Pinpoint the cell where the given text exists, returning its [x, y] midpoint coordinate. 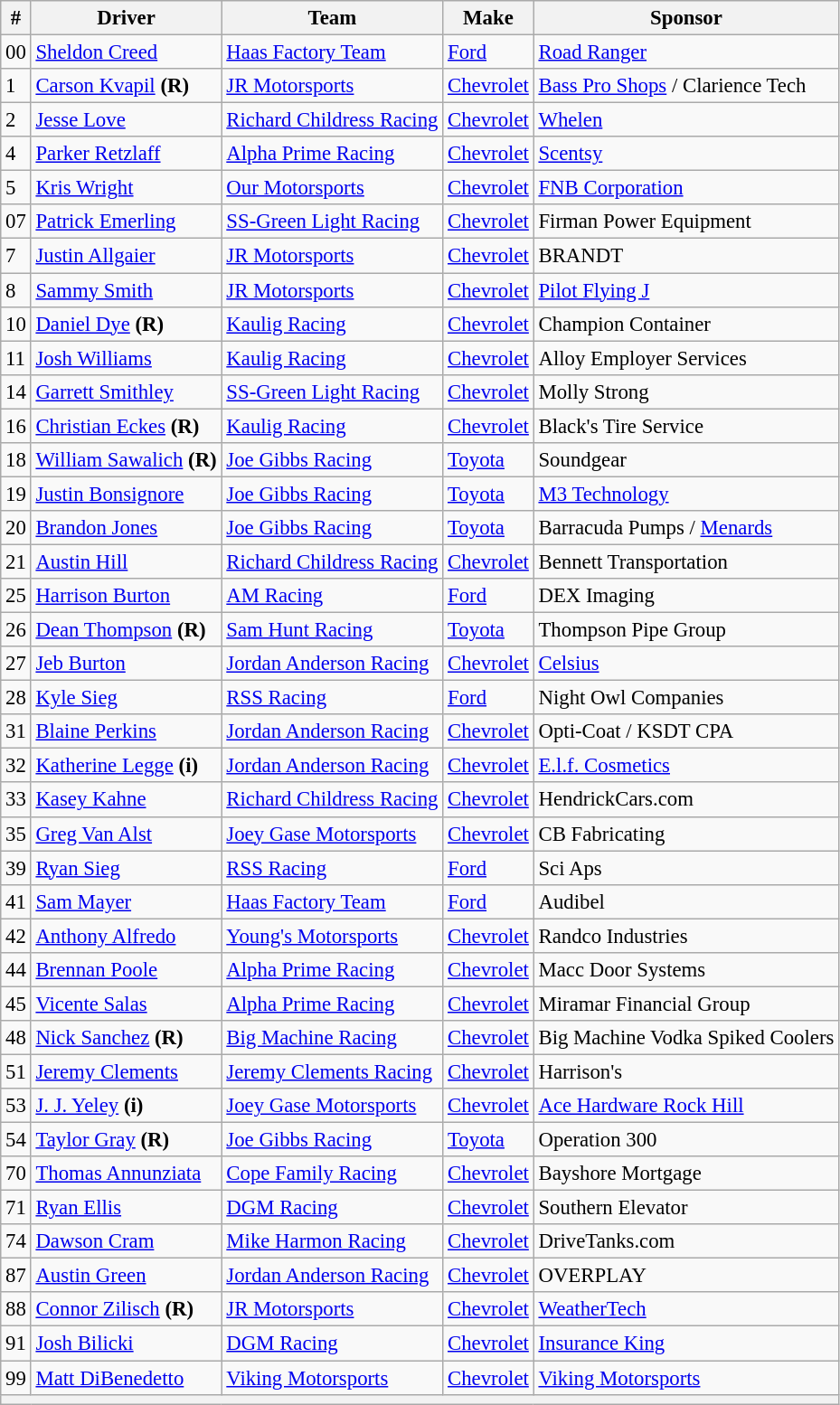
20 [16, 528]
Ryan Ellis [127, 1208]
Whelen [686, 120]
00 [16, 52]
99 [16, 1378]
Greg Van Alst [127, 834]
71 [16, 1208]
Connor Zilisch (R) [127, 1310]
Ryan Sieg [127, 868]
Sci Aps [686, 868]
Kris Wright [127, 188]
Katherine Legge (i) [127, 766]
Bass Pro Shops / Clarience Tech [686, 86]
Josh Bilicki [127, 1344]
41 [16, 901]
Austin Green [127, 1276]
Taylor Gray (R) [127, 1140]
88 [16, 1310]
Austin Hill [127, 561]
Celsius [686, 664]
18 [16, 460]
Parker Retzlaff [127, 154]
42 [16, 936]
Anthony Alfredo [127, 936]
Randco Industries [686, 936]
Jeremy Clements [127, 1071]
Patrick Emerling [127, 222]
35 [16, 834]
Mike Harmon Racing [333, 1241]
2 [16, 120]
07 [16, 222]
21 [16, 561]
Nick Sanchez (R) [127, 1038]
Jeremy Clements Racing [333, 1071]
Young's Motorsports [333, 936]
48 [16, 1038]
19 [16, 494]
Bayshore Mortgage [686, 1174]
Cope Family Racing [333, 1174]
25 [16, 596]
Opti-Coat / KSDT CPA [686, 731]
Kasey Kahne [127, 800]
14 [16, 391]
HendrickCars.com [686, 800]
74 [16, 1241]
44 [16, 970]
OVERPLAY [686, 1276]
J. J. Yeley (i) [127, 1106]
Sheldon Creed [127, 52]
70 [16, 1174]
Alloy Employer Services [686, 358]
Operation 300 [686, 1140]
Make [488, 18]
Soundgear [686, 460]
M3 Technology [686, 494]
28 [16, 698]
Thompson Pipe Group [686, 630]
E.l.f. Cosmetics [686, 766]
Sam Hunt Racing [333, 630]
Sam Mayer [127, 901]
Jesse Love [127, 120]
Molly Strong [686, 391]
Justin Bonsignore [127, 494]
Sponsor [686, 18]
Blaine Perkins [127, 731]
Garrett Smithley [127, 391]
32 [16, 766]
Josh Williams [127, 358]
WeatherTech [686, 1310]
Kyle Sieg [127, 698]
Macc Door Systems [686, 970]
8 [16, 290]
Matt DiBenedetto [127, 1378]
26 [16, 630]
5 [16, 188]
CB Fabricating [686, 834]
Dean Thompson (R) [127, 630]
BRANDT [686, 256]
# [16, 18]
31 [16, 731]
7 [16, 256]
Scentsy [686, 154]
Road Ranger [686, 52]
Black's Tire Service [686, 426]
Vicente Salas [127, 1004]
Dawson Cram [127, 1241]
11 [16, 358]
Sammy Smith [127, 290]
51 [16, 1071]
FNB Corporation [686, 188]
William Sawalich (R) [127, 460]
16 [16, 426]
Big Machine Racing [333, 1038]
DriveTanks.com [686, 1241]
Audibel [686, 901]
39 [16, 868]
4 [16, 154]
AM Racing [333, 596]
Team [333, 18]
91 [16, 1344]
Thomas Annunziata [127, 1174]
Christian Eckes (R) [127, 426]
54 [16, 1140]
Carson Kvapil (R) [127, 86]
Bennett Transportation [686, 561]
Driver [127, 18]
45 [16, 1004]
Champion Container [686, 324]
Harrison Burton [127, 596]
53 [16, 1106]
Pilot Flying J [686, 290]
87 [16, 1276]
Insurance King [686, 1344]
Big Machine Vodka Spiked Coolers [686, 1038]
27 [16, 664]
10 [16, 324]
1 [16, 86]
Our Motorsports [333, 188]
Ace Hardware Rock Hill [686, 1106]
Harrison's [686, 1071]
Night Owl Companies [686, 698]
Brandon Jones [127, 528]
Brennan Poole [127, 970]
Miramar Financial Group [686, 1004]
Jeb Burton [127, 664]
Justin Allgaier [127, 256]
33 [16, 800]
Daniel Dye (R) [127, 324]
Southern Elevator [686, 1208]
Barracuda Pumps / Menards [686, 528]
Firman Power Equipment [686, 222]
DEX Imaging [686, 596]
